Detect which cell encompasses the target text, then output its (X, Y) center coordinate. 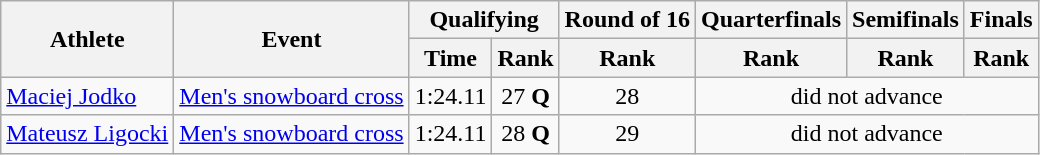
Mateusz Ligocki (88, 134)
28 Q (526, 134)
27 Q (526, 96)
Semifinals (906, 20)
Time (450, 58)
28 (627, 96)
Finals (1001, 20)
Maciej Jodko (88, 96)
Athlete (88, 39)
Round of 16 (627, 20)
Quarterfinals (772, 20)
Event (292, 39)
29 (627, 134)
Qualifying (484, 20)
